Find where the given text appears and provide that cell's center as [X, Y] coordinate. 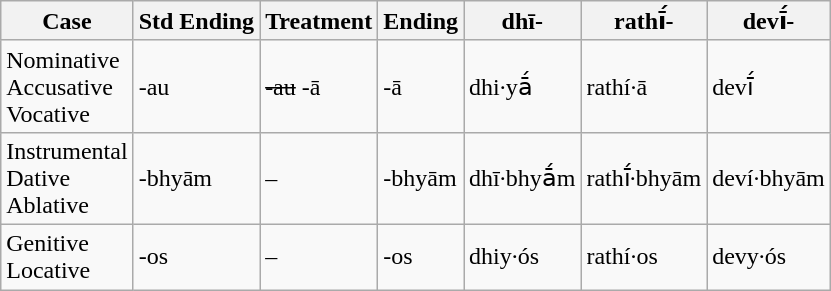
-ā [421, 86]
-au [196, 86]
Nominative Accusative Vocative [67, 86]
dhiy·ós [522, 256]
rathī́·bhyām [644, 178]
rathí·ā [644, 86]
devī́- [769, 21]
-au -ā [319, 86]
rathí·os [644, 256]
Treatment [319, 21]
Case [67, 21]
deví·bhyām [769, 178]
devy·ós [769, 256]
dhi·yā́ [522, 86]
dhī·bhyā́m [522, 178]
Std Ending [196, 21]
Ending [421, 21]
rathī́- [644, 21]
dhī- [522, 21]
Genitive Locative [67, 256]
Instrumental Dative Ablative [67, 178]
devī́ [769, 86]
